Search for the cell housing the specified text and yield its [X, Y] center coordinate. 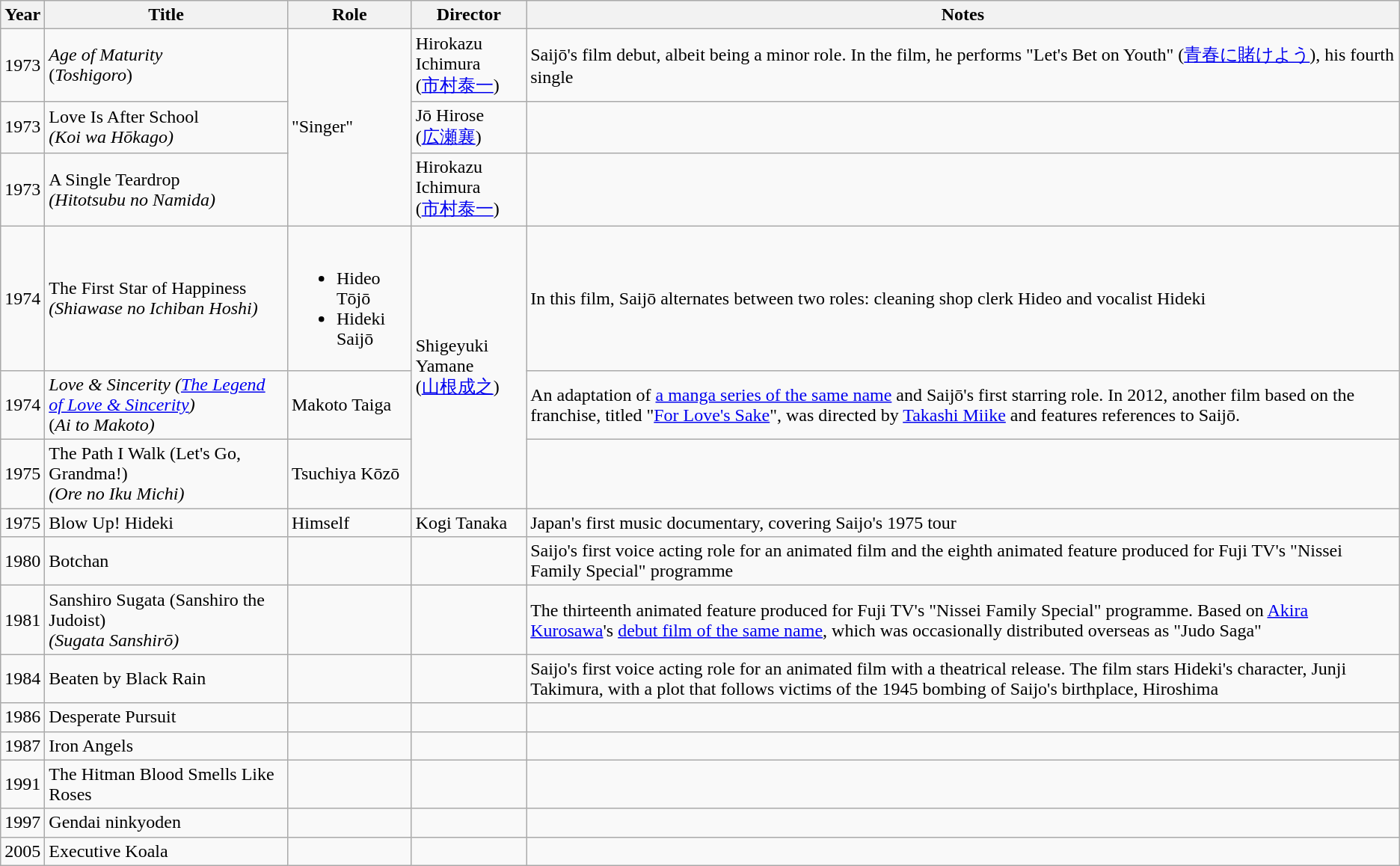
Sanshiro Sugata (Sanshiro the Judoist)(Sugata Sanshirō) [166, 620]
1997 [22, 823]
1980 [22, 561]
Blow Up! Hideki [166, 523]
Notes [963, 15]
1987 [22, 746]
A Single Teardrop(Hitotsubu no Namida) [166, 190]
In this film, Saijō alternates between two roles: cleaning shop clerk Hideo and vocalist Hideki [963, 298]
Beaten by Black Rain [166, 679]
The Hitman Blood Smells Like Roses [166, 784]
1991 [22, 784]
1981 [22, 620]
Botchan [166, 561]
Gendai ninkyoden [166, 823]
The First Star of Happiness(Shiawase no Ichiban Hoshi) [166, 298]
Saijō's film debut, albeit being a minor role. In the film, he performs "Let's Bet on Youth" (青春に賭けよう), his fourth single [963, 66]
1986 [22, 717]
Shigeyuki Yamane(山根成之) [468, 367]
Saijo's first voice acting role for an animated film and the eighth animated feature produced for Fuji TV's "Nissei Family Special" programme [963, 561]
Iron Angels [166, 746]
Love Is After School(Koi wa Hōkago) [166, 127]
Age of Maturity(Toshigoro) [166, 66]
"Singer" [349, 127]
Executive Koala [166, 851]
Love & Sincerity (The Legend of Love & Sincerity)(Ai to Makoto) [166, 405]
Role [349, 15]
Jō Hirose(広瀬襄) [468, 127]
Hideo TōjōHideki Saijō [349, 298]
Title [166, 15]
Makoto Taiga [349, 405]
The Path I Walk (Let's Go, Grandma!)(Ore no Iku Michi) [166, 474]
1984 [22, 679]
Director [468, 15]
Year [22, 15]
Desperate Pursuit [166, 717]
Kogi Tanaka [468, 523]
2005 [22, 851]
Japan's first music documentary, covering Saijo's 1975 tour [963, 523]
Himself [349, 523]
Tsuchiya Kōzō [349, 474]
